Scan for the cell matching the given text and deliver its [x, y] coordinate at center. 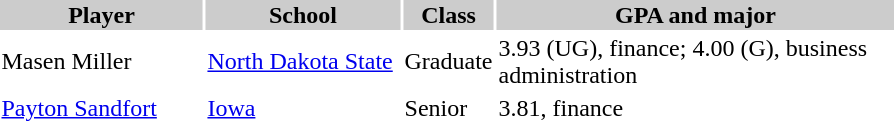
Player [102, 15]
North Dakota State [303, 62]
GPA and major [696, 15]
Graduate [448, 62]
Class [448, 15]
School [303, 15]
Masen Miller [102, 62]
3.93 (UG), finance; 4.00 (G), business administration [696, 62]
